Search for the cell housing the specified text and yield its [x, y] center coordinate. 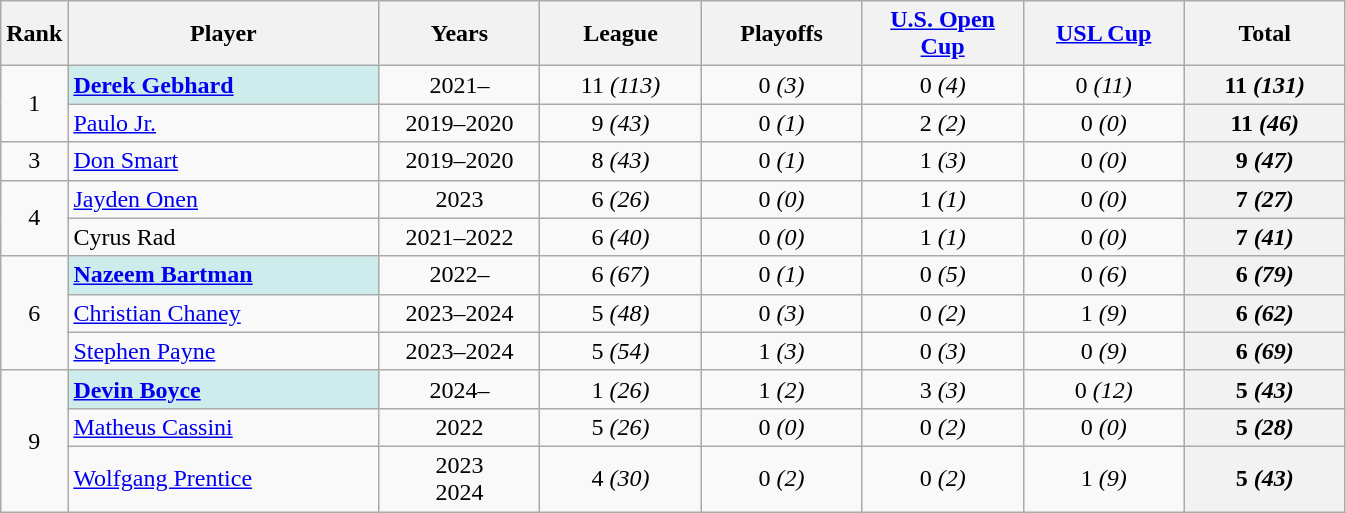
9 [34, 440]
11 (113) [620, 85]
3 [34, 161]
1 (2) [782, 389]
Don Smart [224, 161]
6 (26) [620, 199]
11 (46) [1264, 123]
1 [34, 104]
5 (48) [620, 313]
5 (26) [620, 427]
4 (30) [620, 478]
6 (40) [620, 237]
Matheus Cassini [224, 427]
0 (4) [942, 85]
2022– [460, 275]
Christian Chaney [224, 313]
6 (67) [620, 275]
6 (69) [1264, 351]
9 (43) [620, 123]
Nazeem Bartman [224, 275]
3 (3) [942, 389]
6 (62) [1264, 313]
6 (79) [1264, 275]
Paulo Jr. [224, 123]
1 (26) [620, 389]
0 (6) [1104, 275]
5 (28) [1264, 427]
Total [1264, 34]
USL Cup [1104, 34]
9 (47) [1264, 161]
0 (9) [1104, 351]
5 (54) [620, 351]
Years [460, 34]
2024– [460, 389]
7 (27) [1264, 199]
0 (12) [1104, 389]
Rank [34, 34]
Wolfgang Prentice [224, 478]
2021– [460, 85]
6 [34, 313]
League [620, 34]
7 (41) [1264, 237]
2 (2) [942, 123]
2021–2022 [460, 237]
2023 [460, 199]
20232024 [460, 478]
11 (131) [1264, 85]
8 (43) [620, 161]
0 (5) [942, 275]
Derek Gebhard [224, 85]
Playoffs [782, 34]
Devin Boyce [224, 389]
Cyrus Rad [224, 237]
Jayden Onen [224, 199]
0 (11) [1104, 85]
2022 [460, 427]
Stephen Payne [224, 351]
4 [34, 218]
Player [224, 34]
U.S. Open Cup [942, 34]
